Scan for the cell matching the given text and deliver its [X, Y] coordinate at center. 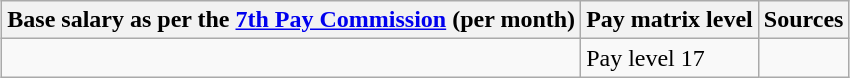
Sources [804, 20]
Base salary as per the 7th Pay Commission (per month) [292, 20]
Pay matrix level [670, 20]
Pay level 17 [670, 58]
